Provide the [X, Y] coordinate of the cell's center where the given text is located.  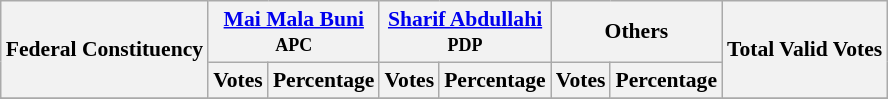
Others [636, 32]
Mai Mala BuniAPC [294, 32]
Total Valid Votes [804, 50]
Sharif AbdullahiPDP [464, 32]
Federal Constituency [104, 50]
